Output the (X, Y) coordinate of the center of the cell containing the given text.  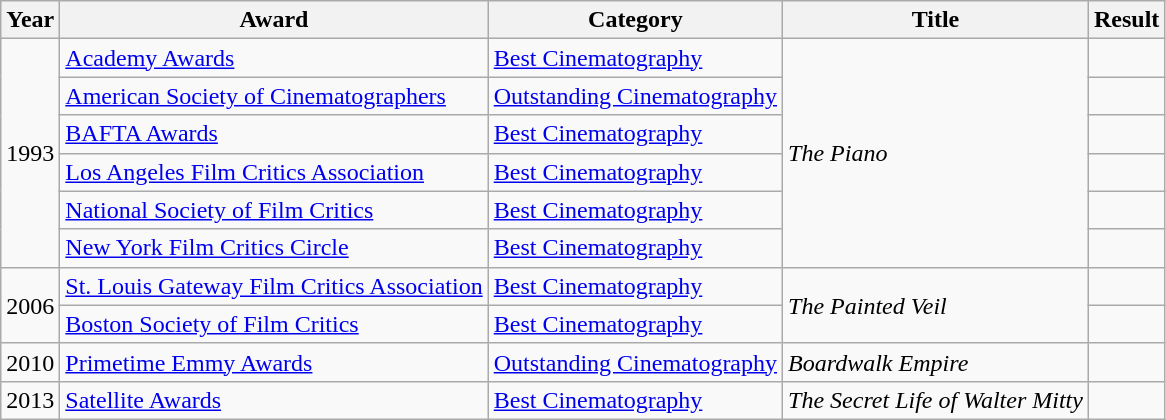
Boardwalk Empire (936, 362)
Result (1126, 20)
The Piano (936, 153)
Boston Society of Film Critics (274, 324)
St. Louis Gateway Film Critics Association (274, 286)
Title (936, 20)
2006 (30, 305)
BAFTA Awards (274, 134)
Academy Awards (274, 58)
The Painted Veil (936, 305)
2010 (30, 362)
National Society of Film Critics (274, 210)
American Society of Cinematographers (274, 96)
Los Angeles Film Critics Association (274, 172)
New York Film Critics Circle (274, 248)
1993 (30, 153)
Satellite Awards (274, 400)
The Secret Life of Walter Mitty (936, 400)
Primetime Emmy Awards (274, 362)
Award (274, 20)
2013 (30, 400)
Year (30, 20)
Category (635, 20)
